Output the [X, Y] coordinate of the center of the cell containing the given text.  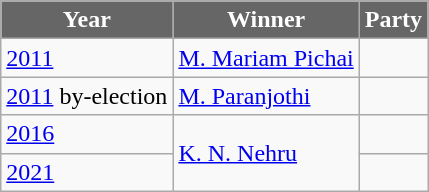
Year [87, 20]
M. Mariam Pichai [266, 58]
2011 by-election [87, 96]
M. Paranjothi [266, 96]
2011 [87, 58]
K. N. Nehru [266, 153]
2021 [87, 172]
Winner [266, 20]
Party [393, 20]
2016 [87, 134]
